Pinpoint the cell where the given text exists, returning its [X, Y] midpoint coordinate. 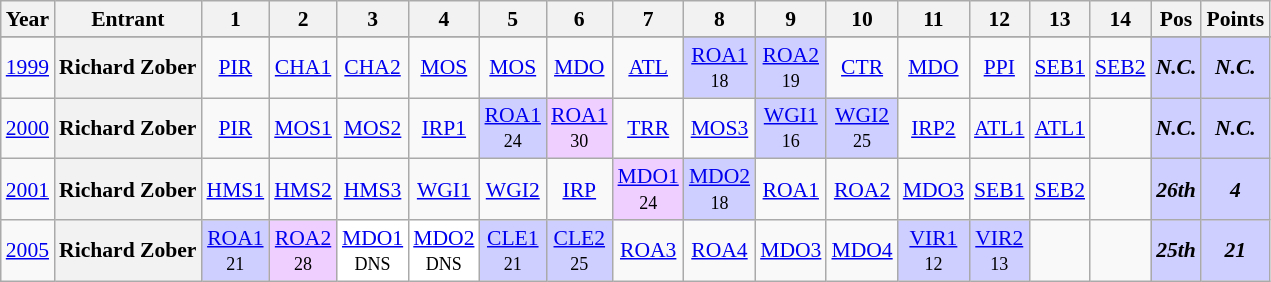
CLE225 [580, 250]
CLE121 [514, 250]
MDO124 [648, 190]
MOS3 [720, 128]
MDO4 [862, 250]
10 [862, 19]
MOS1 [303, 128]
HMS2 [303, 190]
VIR112 [934, 250]
CTR [862, 68]
ROA118 [720, 68]
1 [235, 19]
MDO1DNS [372, 250]
12 [1000, 19]
ROA124 [514, 128]
PPI [1000, 68]
ROA1 [790, 190]
2001 [28, 190]
WGI225 [862, 128]
ROA2 [862, 190]
IRP [580, 190]
HMS1 [235, 190]
Entrant [128, 19]
ROA130 [580, 128]
11 [934, 19]
IRP2 [934, 128]
TRR [648, 128]
CHA1 [303, 68]
IRP1 [444, 128]
5 [514, 19]
CHA2 [372, 68]
3 [372, 19]
2000 [28, 128]
MOS2 [372, 128]
7 [648, 19]
25th [1176, 250]
ROA228 [303, 250]
WGI1 [444, 190]
Pos [1176, 19]
1999 [28, 68]
HMS3 [372, 190]
21 [1235, 250]
ROA219 [790, 68]
MDO2DNS [444, 250]
ROA3 [648, 250]
9 [790, 19]
ROA4 [720, 250]
ROA121 [235, 250]
VIR213 [1000, 250]
Year [28, 19]
WGI2 [514, 190]
Points [1235, 19]
MDO218 [720, 190]
14 [1120, 19]
WGI116 [790, 128]
ATL [648, 68]
6 [580, 19]
26th [1176, 190]
8 [720, 19]
2005 [28, 250]
2 [303, 19]
13 [1060, 19]
